Extract the [X, Y] coordinate from the center of the cell holding the provided text.  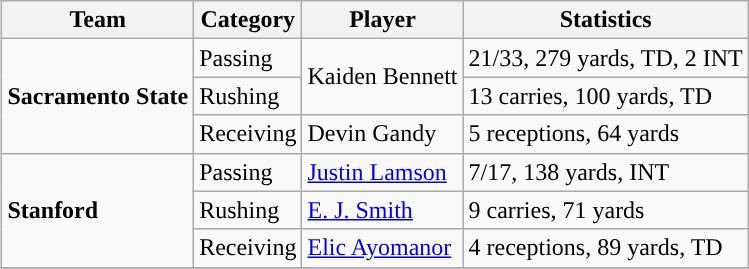
5 receptions, 64 yards [606, 134]
Justin Lamson [382, 172]
Stanford [98, 210]
Category [248, 20]
4 receptions, 89 yards, TD [606, 248]
7/17, 138 yards, INT [606, 172]
Player [382, 20]
Devin Gandy [382, 134]
9 carries, 71 yards [606, 210]
Team [98, 20]
E. J. Smith [382, 210]
Kaiden Bennett [382, 77]
21/33, 279 yards, TD, 2 INT [606, 58]
Elic Ayomanor [382, 248]
13 carries, 100 yards, TD [606, 96]
Sacramento State [98, 96]
Statistics [606, 20]
